Locate the cell with the specified text and output its [X, Y] center coordinate. 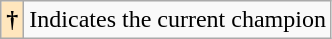
† [12, 20]
Indicates the current champion [178, 20]
